Scan for the cell matching the given text and deliver its [X, Y] coordinate at center. 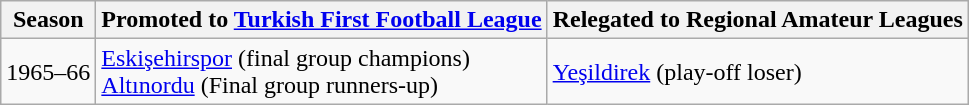
Promoted to Turkish First Football League [322, 20]
1965–66 [48, 72]
Season [48, 20]
Yeşildirek (play-off loser) [758, 72]
Relegated to Regional Amateur Leagues [758, 20]
Eskişehirspor (final group champions)Altınordu (Final group runners-up) [322, 72]
